Locate the cell with the specified text and output its (x, y) center coordinate. 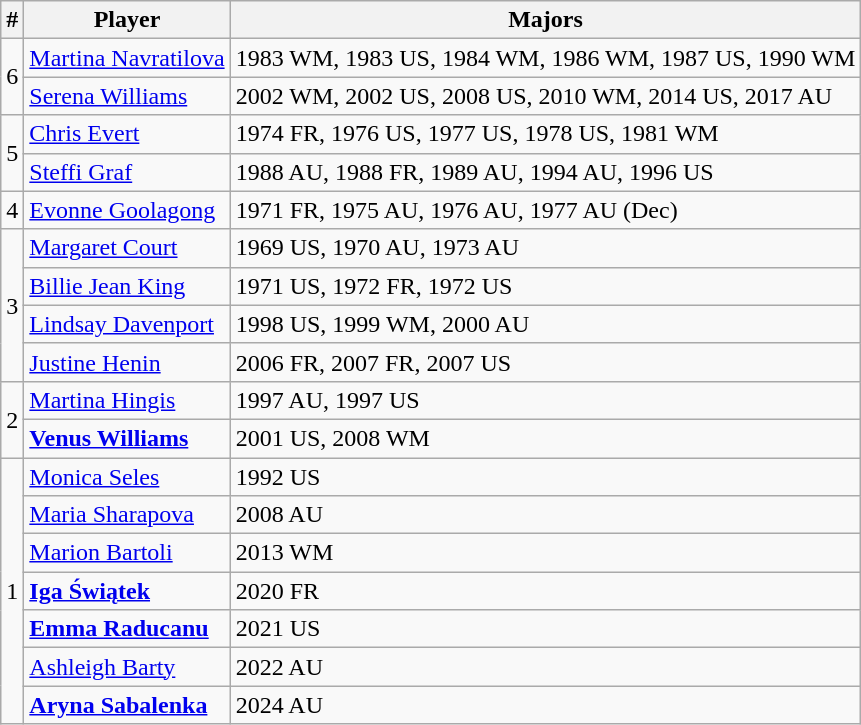
1971 FR, 1975 AU, 1976 AU, 1977 AU (Dec) (546, 210)
3 (12, 305)
Player (127, 20)
Aryna Sabalenka (127, 705)
6 (12, 77)
Billie Jean King (127, 286)
4 (12, 210)
1998 US, 1999 WM, 2000 AU (546, 324)
Maria Sharapova (127, 515)
1988 AU, 1988 FR, 1989 AU, 1994 AU, 1996 US (546, 172)
1974 FR, 1976 US, 1977 US, 1978 US, 1981 WM (546, 134)
Justine Henin (127, 362)
Steffi Graf (127, 172)
Ashleigh Barty (127, 667)
2006 FR, 2007 FR, 2007 US (546, 362)
2022 AU (546, 667)
1997 AU, 1997 US (546, 400)
Marion Bartoli (127, 553)
1 (12, 591)
Chris Evert (127, 134)
Evonne Goolagong (127, 210)
# (12, 20)
2 (12, 419)
2002 WM, 2002 US, 2008 US, 2010 WM, 2014 US, 2017 AU (546, 96)
1971 US, 1972 FR, 1972 US (546, 286)
2001 US, 2008 WM (546, 438)
Martina Hingis (127, 400)
2013 WM (546, 553)
Majors (546, 20)
5 (12, 153)
1983 WM, 1983 US, 1984 WM, 1986 WM, 1987 US, 1990 WM (546, 58)
Serena Williams (127, 96)
2020 FR (546, 591)
Emma Raducanu (127, 629)
Monica Seles (127, 477)
Martina Navratilova (127, 58)
Venus Williams (127, 438)
1969 US, 1970 AU, 1973 AU (546, 248)
Margaret Court (127, 248)
Lindsay Davenport (127, 324)
Iga Świątek (127, 591)
2021 US (546, 629)
2008 AU (546, 515)
1992 US (546, 477)
2024 AU (546, 705)
